Return the (x, y) coordinate for the center point of the cell that contains the specified text.  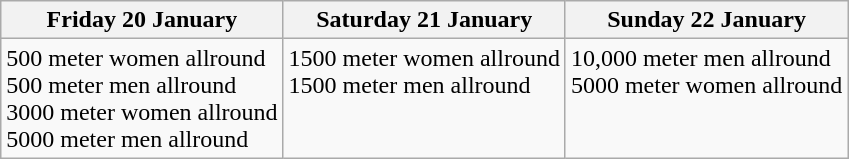
1500 meter women allround 1500 meter men allround (424, 98)
Saturday 21 January (424, 20)
Friday 20 January (142, 20)
500 meter women allround 500 meter men allround 3000 meter women allround 5000 meter men allround (142, 98)
Sunday 22 January (706, 20)
10,000 meter men allround 5000 meter women allround (706, 98)
